Pinpoint the cell where the given text exists, returning its [x, y] midpoint coordinate. 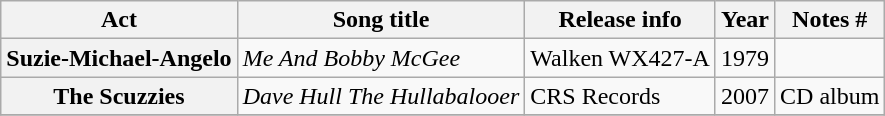
Act [119, 20]
Song title [381, 20]
Notes # [830, 20]
Release info [620, 20]
CD album [830, 96]
Suzie-Michael-Angelo [119, 58]
1979 [744, 58]
Me And Bobby McGee [381, 58]
The Scuzzies [119, 96]
CRS Records [620, 96]
2007 [744, 96]
Walken WX427-A [620, 58]
Dave Hull The Hullabalooer [381, 96]
Year [744, 20]
